Output the [X, Y] coordinate of the center of the cell containing the given text.  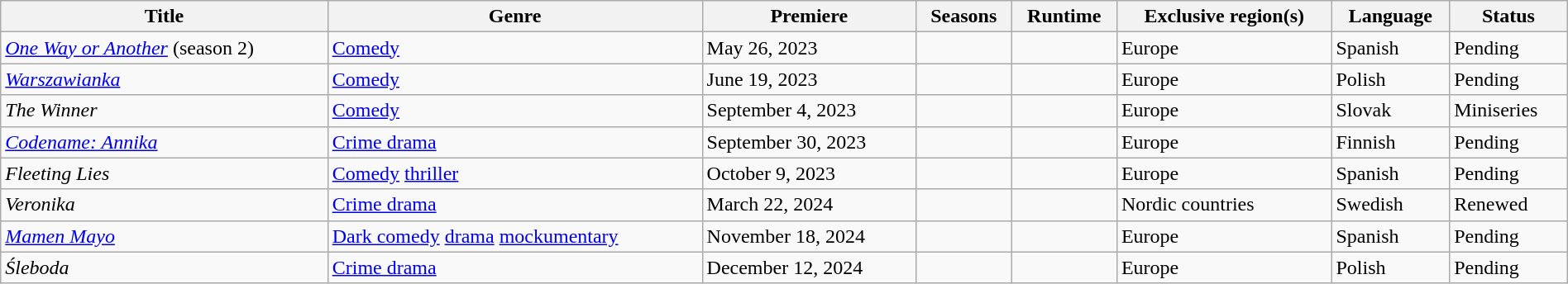
Exclusive region(s) [1224, 17]
October 9, 2023 [809, 173]
Title [164, 17]
Veronika [164, 205]
Renewed [1508, 205]
Miniseries [1508, 111]
Warszawianka [164, 79]
June 19, 2023 [809, 79]
Seasons [963, 17]
Nordic countries [1224, 205]
Premiere [809, 17]
Swedish [1391, 205]
December 12, 2024 [809, 267]
One Way or Another (season 2) [164, 48]
Genre [514, 17]
Slovak [1391, 111]
Fleeting Lies [164, 173]
March 22, 2024 [809, 205]
Codename: Annika [164, 142]
Śleboda [164, 267]
Comedy thriller [514, 173]
Dark comedy drama mockumentary [514, 236]
November 18, 2024 [809, 236]
Runtime [1064, 17]
Finnish [1391, 142]
May 26, 2023 [809, 48]
Mamen Mayo [164, 236]
The Winner [164, 111]
September 4, 2023 [809, 111]
Status [1508, 17]
Language [1391, 17]
September 30, 2023 [809, 142]
